Locate the cell with the specified text and output its (x, y) center coordinate. 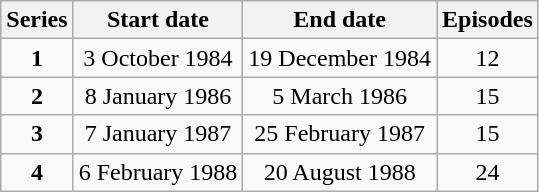
20 August 1988 (340, 172)
2 (37, 96)
Episodes (487, 20)
3 October 1984 (158, 58)
Start date (158, 20)
19 December 1984 (340, 58)
8 January 1986 (158, 96)
3 (37, 134)
24 (487, 172)
Series (37, 20)
1 (37, 58)
12 (487, 58)
7 January 1987 (158, 134)
6 February 1988 (158, 172)
4 (37, 172)
5 March 1986 (340, 96)
25 February 1987 (340, 134)
End date (340, 20)
